Search for the cell housing the specified text and yield its (X, Y) center coordinate. 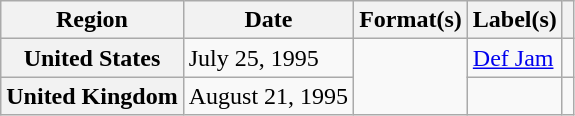
United Kingdom (92, 96)
Def Jam (514, 58)
United States (92, 58)
July 25, 1995 (268, 58)
Region (92, 20)
Label(s) (514, 20)
Format(s) (411, 20)
Date (268, 20)
August 21, 1995 (268, 96)
